Return (X, Y) of the center of cell containing provided text 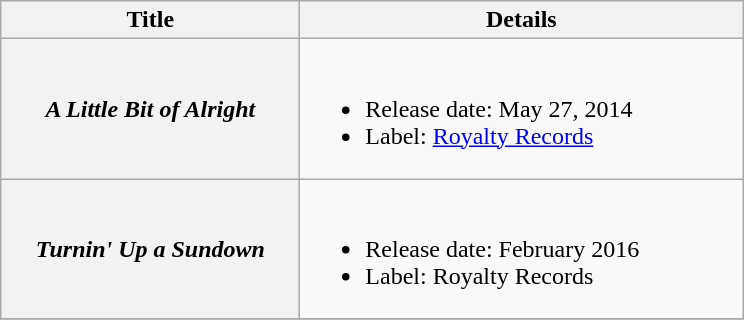
Release date: February 2016Label: Royalty Records (522, 249)
Title (150, 20)
Turnin' Up a Sundown (150, 249)
Release date: May 27, 2014Label: Royalty Records (522, 109)
A Little Bit of Alright (150, 109)
Details (522, 20)
